Locate the cell with the specified text and output its (x, y) center coordinate. 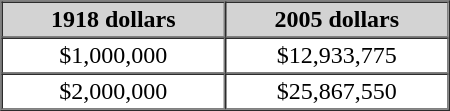
$2,000,000 (114, 92)
$12,933,775 (337, 56)
$1,000,000 (114, 56)
$25,867,550 (337, 92)
1918 dollars (114, 20)
2005 dollars (337, 20)
